Provide the (x, y) coordinate of the cell's center where the given text is located.  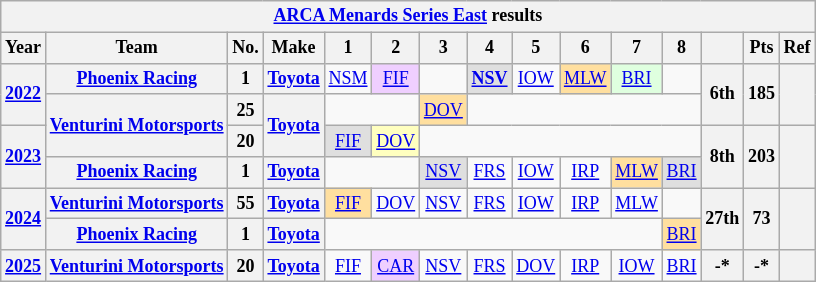
Ref (797, 48)
27th (722, 219)
Year (24, 48)
6 (586, 48)
55 (246, 204)
73 (762, 219)
25 (246, 110)
ARCA Menards Series East results (408, 16)
2025 (24, 266)
2022 (24, 94)
2024 (24, 219)
Make (294, 48)
Team (136, 48)
NSM (348, 78)
7 (636, 48)
6th (722, 94)
CAR (396, 266)
8th (722, 156)
4 (490, 48)
Pts (762, 48)
5 (536, 48)
3 (444, 48)
8 (682, 48)
203 (762, 156)
No. (246, 48)
2 (396, 48)
2023 (24, 156)
185 (762, 94)
